Detect which cell encompasses the target text, then output its (X, Y) center coordinate. 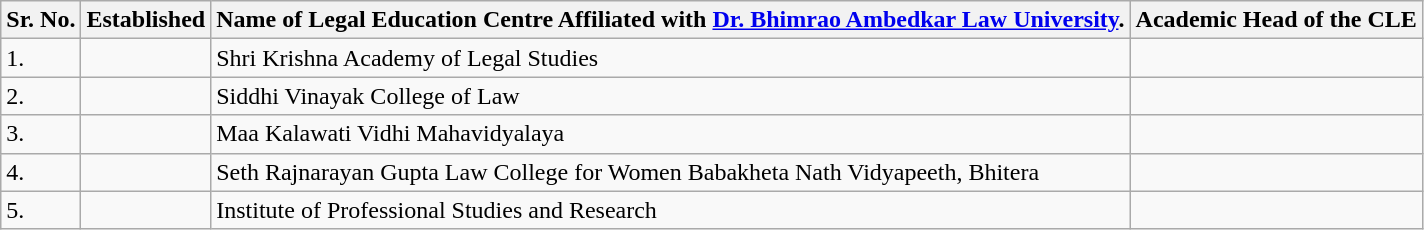
Siddhi Vinayak College of Law (670, 96)
Established (146, 20)
Maa Kalawati Vidhi Mahavidyalaya (670, 134)
Shri Krishna Academy of Legal Studies (670, 58)
2. (41, 96)
Institute of Professional Studies and Research (670, 210)
Seth Rajnarayan Gupta Law College for Women Babakheta Nath Vidyapeeth, Bhitera (670, 172)
Academic Head of the CLE (1276, 20)
3. (41, 134)
Sr. No. (41, 20)
1. (41, 58)
Name of Legal Education Centre Affiliated with Dr. Bhimrao Ambedkar Law University. (670, 20)
5. (41, 210)
4. (41, 172)
